Pinpoint the cell where the given text exists, returning its (x, y) midpoint coordinate. 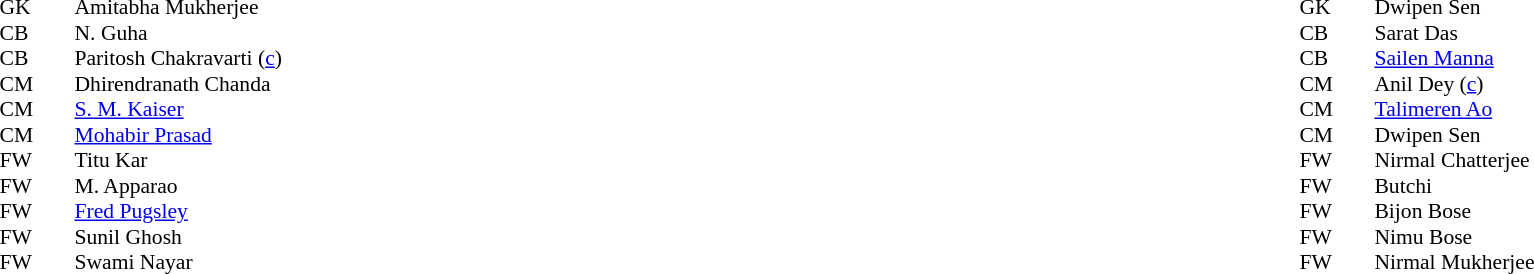
Dhirendranath Chanda (178, 84)
Talimeren Ao (1454, 109)
Anil Dey (c) (1454, 84)
N. Guha (178, 33)
M. Apparao (178, 186)
Paritosh Chakravarti (c) (178, 59)
Bijon Bose (1454, 211)
Titu Kar (178, 161)
Nirmal Chatterjee (1454, 161)
Fred Pugsley (178, 211)
Butchi (1454, 186)
S. M. Kaiser (178, 109)
Sunil Ghosh (178, 237)
Sarat Das (1454, 33)
Nimu Bose (1454, 237)
Dwipen Sen (1454, 135)
Sailen Manna (1454, 59)
Mohabir Prasad (178, 135)
